Provide the [X, Y] coordinate of the cell's center where the given text is located.  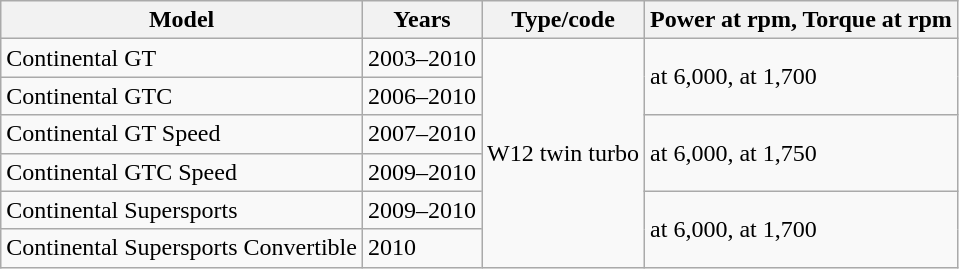
Type/code [564, 20]
at 6,000, at 1,750 [802, 153]
Years [422, 20]
Model [182, 20]
2006–2010 [422, 96]
Continental Supersports [182, 210]
Continental Supersports Convertible [182, 248]
2003–2010 [422, 58]
Continental GTC [182, 96]
Continental GT Speed [182, 134]
2010 [422, 248]
Power at rpm, Torque at rpm [802, 20]
W12 twin turbo [564, 153]
2007–2010 [422, 134]
Continental GTC Speed [182, 172]
Continental GT [182, 58]
